Identify which cell holds the provided text, then report its [X, Y] central coordinate. 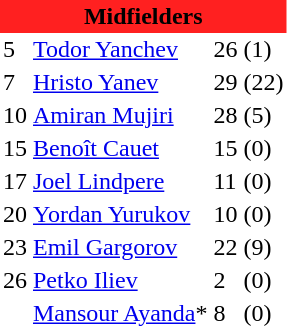
5 [15, 50]
Benoît Cauet [120, 148]
23 [15, 248]
22 [225, 248]
11 [225, 182]
20 [15, 214]
Emil Gargorov [120, 248]
Joel Lindpere [120, 182]
Petko Iliev [120, 280]
2 [225, 280]
Yordan Yurukov [120, 214]
Todor Yanchev [120, 50]
(5) [263, 116]
29 [225, 82]
17 [15, 182]
Midfielders [143, 16]
(1) [263, 50]
(22) [263, 82]
(9) [263, 248]
7 [15, 82]
Amiran Mujiri [120, 116]
Hristo Yanev [120, 82]
28 [225, 116]
